From the cell containing the given text, extract its center point as (X, Y) coordinate. 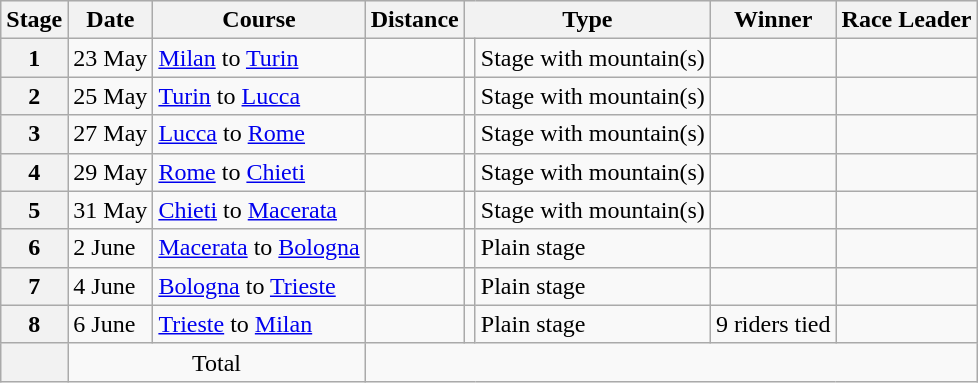
6 (34, 248)
Winner (773, 20)
23 May (110, 58)
Chieti to Macerata (259, 210)
Turin to Lucca (259, 96)
Bologna to Trieste (259, 286)
2 (34, 96)
Macerata to Bologna (259, 248)
29 May (110, 172)
25 May (110, 96)
Stage (34, 20)
4 June (110, 286)
5 (34, 210)
31 May (110, 210)
6 June (110, 324)
27 May (110, 134)
2 June (110, 248)
Total (216, 362)
Course (259, 20)
Rome to Chieti (259, 172)
1 (34, 58)
Type (587, 20)
8 (34, 324)
Lucca to Rome (259, 134)
Distance (414, 20)
3 (34, 134)
Trieste to Milan (259, 324)
9 riders tied (773, 324)
7 (34, 286)
Date (110, 20)
Race Leader (906, 20)
Milan to Turin (259, 58)
4 (34, 172)
